Pinpoint the cell where the given text exists, returning its (X, Y) midpoint coordinate. 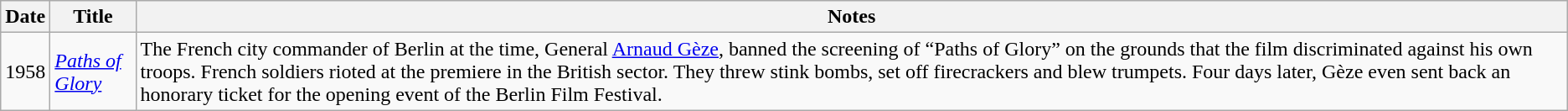
Date (25, 17)
Notes (851, 17)
1958 (25, 71)
Title (93, 17)
Paths of Glory (93, 71)
